Detect which cell encompasses the target text, then output its (X, Y) center coordinate. 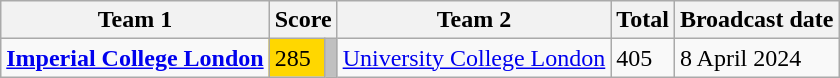
405 (643, 58)
Team 1 (135, 20)
Imperial College London (135, 58)
8 April 2024 (756, 58)
Score (303, 20)
Total (643, 20)
Broadcast date (756, 20)
Team 2 (474, 20)
285 (296, 58)
University College London (474, 58)
